For the text-containing cell, return its midpoint in (X, Y) coordinate format. 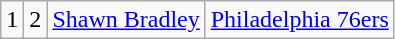
Philadelphia 76ers (300, 20)
1 (12, 20)
2 (36, 20)
Shawn Bradley (126, 20)
